For the text-containing cell, return its midpoint in (X, Y) coordinate format. 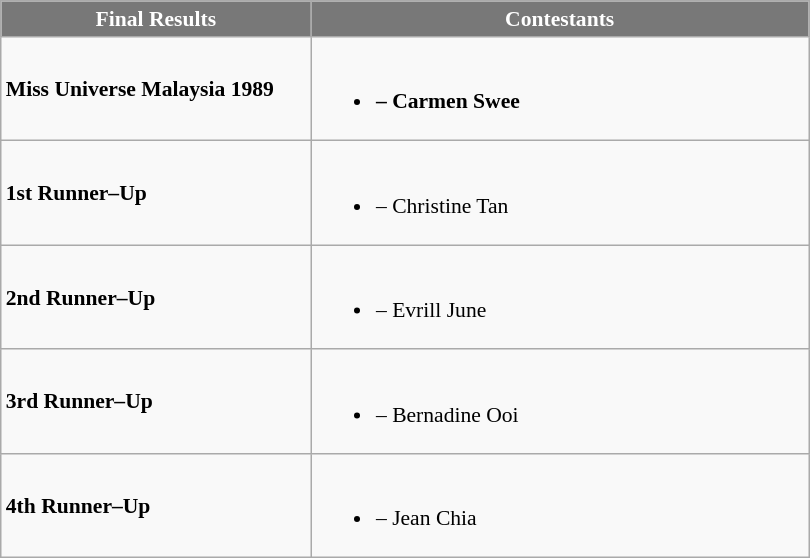
2nd Runner–Up (156, 297)
– Carmen Swee (560, 89)
Contestants (560, 19)
4th Runner–Up (156, 506)
– Jean Chia (560, 506)
1st Runner–Up (156, 193)
– Evrill June (560, 297)
– Bernadine Ooi (560, 402)
Final Results (156, 19)
Miss Universe Malaysia 1989 (156, 89)
3rd Runner–Up (156, 402)
– Christine Tan (560, 193)
